Locate the cell with the specified text and output its [X, Y] center coordinate. 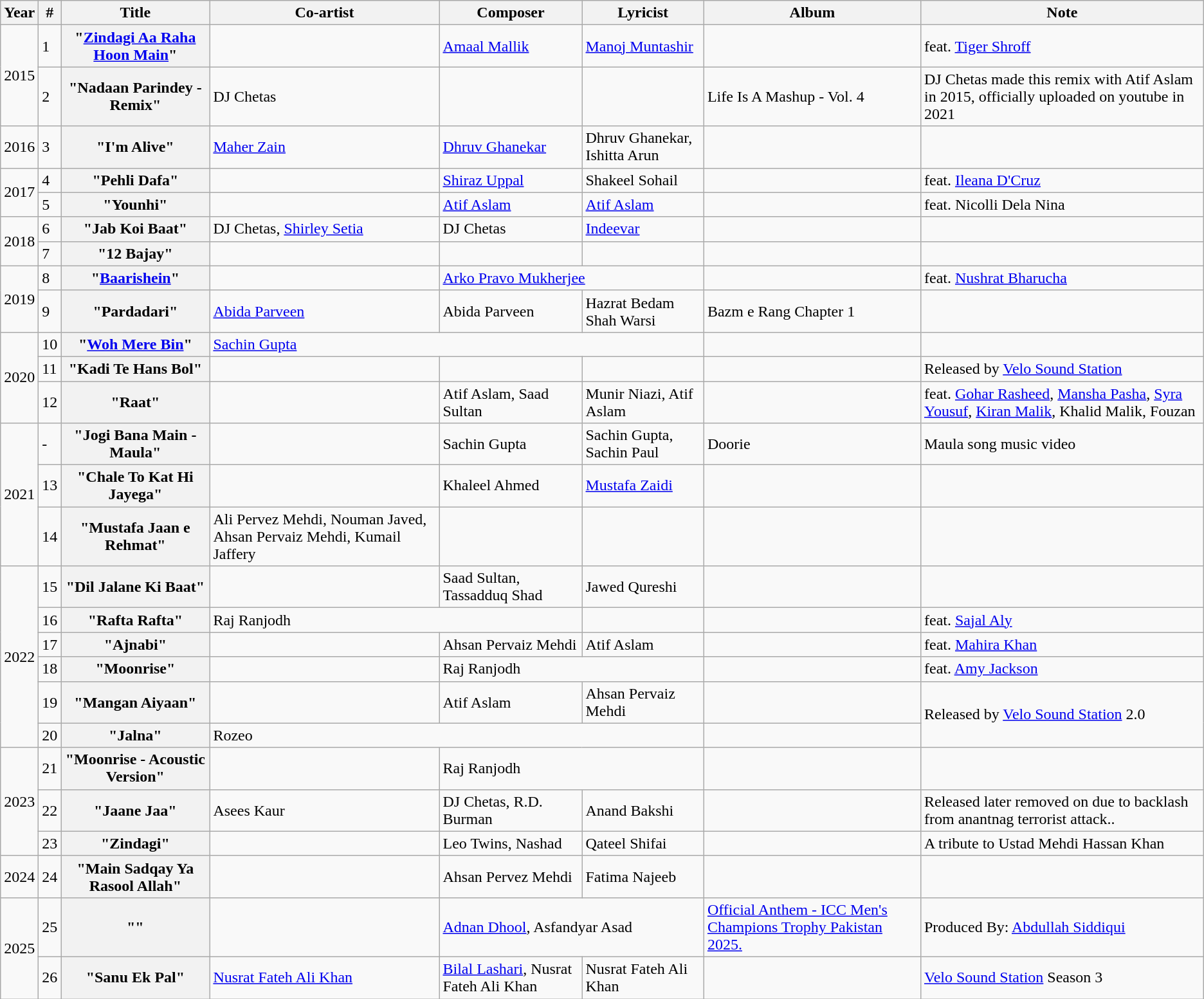
Mustafa Zaidi [643, 486]
DJ Chetas, Shirley Setia [324, 229]
2017 [19, 192]
Dhruv Ghanekar [511, 147]
2015 [19, 76]
16 [50, 620]
Bilal Lashari, Nusrat Fateh Ali Khan [511, 978]
Co-artist [324, 13]
"Moonrise - Acoustic Version" [135, 768]
Composer [511, 13]
2018 [19, 241]
26 [50, 978]
Dhruv Ghanekar, Ishitta Arun [643, 147]
"Younhi" [135, 205]
"Baarishein" [135, 278]
"Jab Koi Baat" [135, 229]
24 [50, 876]
15 [50, 587]
Released by Velo Sound Station [1062, 369]
1 [50, 46]
Ahsan Pervez Mehdi [511, 876]
"Pardadari" [135, 311]
12 [50, 401]
Ali Pervez Mehdi, Nouman Javed, Ahsan Pervaiz Mehdi, Kumail Jaffery [324, 536]
"Chale To Kat Hi Jayega" [135, 486]
"Dil Jalane Ki Baat" [135, 587]
"" [135, 927]
Doorie [812, 444]
2 [50, 96]
Arko Pravo Mukherjee [571, 278]
"Ajnabi" [135, 645]
Life Is A Mashup - Vol. 4 [812, 96]
Official Anthem - ICC Men's Champions Trophy Pakistan 2025. [812, 927]
Khaleel Ahmed [511, 486]
"Sanu Ek Pal" [135, 978]
"Pehli Dafa" [135, 180]
Maher Zain [324, 147]
2020 [19, 377]
9 [50, 311]
feat. Sajal Aly [1062, 620]
2024 [19, 876]
21 [50, 768]
2019 [19, 298]
8 [50, 278]
2022 [19, 657]
DJ Chetas, R.D. Burman [511, 811]
"Jogi Bana Main - Maula" [135, 444]
Velo Sound Station Season 3 [1062, 978]
"Kadi Te Hans Bol" [135, 369]
Lyricist [643, 13]
Hazrat Bedam Shah Warsi [643, 311]
Bazm e Rang Chapter 1 [812, 311]
feat. Mahira Khan [1062, 645]
"Woh Mere Bin" [135, 344]
Leo Twins, Nashad [511, 843]
Shakeel Sohail [643, 180]
- [50, 444]
DJ Chetas made this remix with Atif Aslam in 2015, officially uploaded on youtube in 2021 [1062, 96]
Saad Sultan, Tassadduq Shad [511, 587]
feat. Tiger Shroff [1062, 46]
17 [50, 645]
feat. Nicolli Dela Nina [1062, 205]
"Mustafa Jaan e Rehmat" [135, 536]
"Nadaan Parindey - Remix" [135, 96]
Amaal Mallik [511, 46]
10 [50, 344]
Title [135, 13]
Indeevar [643, 229]
23 [50, 843]
Manoj Muntashir [643, 46]
A tribute to Ustad Mehdi Hassan Khan [1062, 843]
Shiraz Uppal [511, 180]
18 [50, 669]
7 [50, 253]
"Main Sadqay Ya Rasool Allah" [135, 876]
4 [50, 180]
"I'm Alive" [135, 147]
feat. Amy Jackson [1062, 669]
Anand Bakshi [643, 811]
Sachin Gupta, Sachin Paul [643, 444]
Fatima Najeeb [643, 876]
Note [1062, 13]
13 [50, 486]
20 [50, 735]
Year [19, 13]
25 [50, 927]
"Raat" [135, 401]
"Jalna" [135, 735]
5 [50, 205]
Jawed Qureshi [643, 587]
2023 [19, 802]
Maula song music video [1062, 444]
"Mangan Aiyaan" [135, 702]
Qateel Shifai [643, 843]
11 [50, 369]
feat. Nushrat Bharucha [1062, 278]
"12 Bajay" [135, 253]
Released later removed on due to backlash from anantnag terrorist attack.. [1062, 811]
Released by Velo Sound Station 2.0 [1062, 714]
Atif Aslam, Saad Sultan [511, 401]
3 [50, 147]
Asees Kaur [324, 811]
14 [50, 536]
feat. Ileana D'Cruz [1062, 180]
Rozeo [457, 735]
Adnan Dhool, Asfandyar Asad [571, 927]
Produced By: Abdullah Siddiqui [1062, 927]
"Rafta Rafta" [135, 620]
"Zindagi Aa Raha Hoon Main" [135, 46]
"Moonrise" [135, 669]
# [50, 13]
6 [50, 229]
"Jaane Jaa" [135, 811]
19 [50, 702]
Album [812, 13]
2021 [19, 495]
feat. Gohar Rasheed, Mansha Pasha, Syra Yousuf, Kiran Malik, Khalid Malik, Fouzan [1062, 401]
Munir Niazi, Atif Aslam [643, 401]
2025 [19, 948]
2016 [19, 147]
22 [50, 811]
"Zindagi" [135, 843]
